Extract the (x, y) coordinate from the center of the cell holding the provided text.  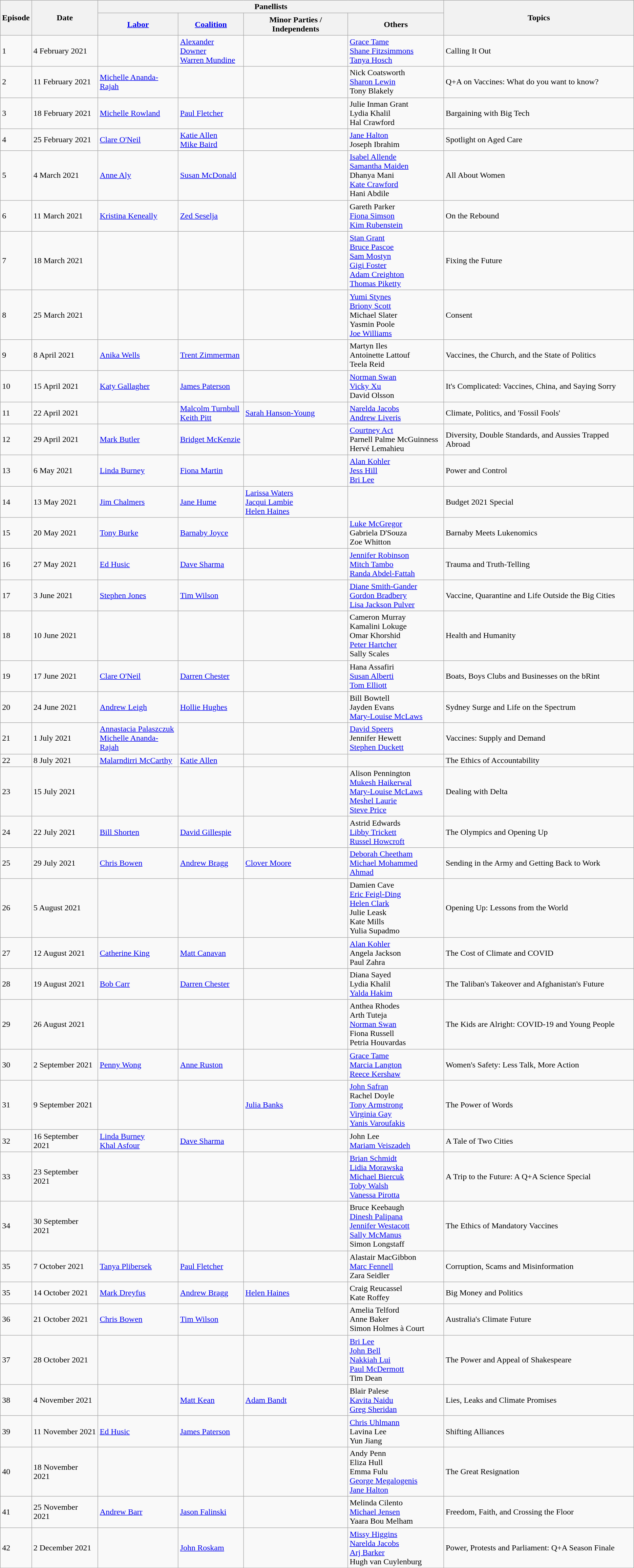
34 (16, 1226)
Grace TameShane FitzsimmonsTanya Hosch (396, 51)
11 November 2021 (65, 1431)
37 (16, 1360)
Labor (138, 24)
Brian SchmidtLidia MorawskaMichael BiercukToby WalshVanessa Pirotta (396, 1177)
4 February 2021 (65, 51)
Andy PennEliza HullEmma FuluGeorge MegalogenisJane Halton (396, 1471)
Bruce KeebaughDinesh PalipanaJennifer WestacottSally McManusSimon Longstaff (396, 1226)
Jim Chalmers (138, 502)
Jason Falinski (211, 1512)
Diversity, Double Standards, and Aussies Trapped Abroad (539, 440)
Spotlight on Aged Care (539, 140)
Susan McDonald (211, 175)
Deborah CheethamMichael Mohammed Ahmad (396, 863)
Calling It Out (539, 51)
Hollie Hughes (211, 707)
Date (65, 18)
Andrew Leigh (138, 707)
25 November 2021 (65, 1512)
5 (16, 175)
Norman SwanVicky XuDavid Olsson (396, 386)
2 December 2021 (65, 1548)
Minor Parties / Independents (296, 24)
Katy Gallagher (138, 386)
Bill BowtellJayden EvansMary-Louise McLaws (396, 707)
41 (16, 1512)
21 (16, 738)
18 March 2021 (65, 261)
19 (16, 676)
36 (16, 1319)
All About Women (539, 175)
Alan KohlerAngela JacksonPaul Zahra (396, 953)
Budget 2021 Special (539, 502)
8 July 2021 (65, 760)
19 August 2021 (65, 984)
Alexander DownerWarren Mundine (211, 51)
Barnaby Meets Lukenomics (539, 533)
6 May 2021 (65, 471)
Climate, Politics, and 'Fossil Fools' (539, 412)
Vaccines, the Church, and the State of Politics (539, 355)
Mark Butler (138, 440)
Jane Hume (211, 502)
5 August 2021 (65, 908)
Missy HigginsNarelda JacobsArj BarkerHugh van Cuylenburg (396, 1548)
15 April 2021 (65, 386)
4 March 2021 (65, 175)
42 (16, 1548)
10 June 2021 (65, 636)
Corruption, Scams and Misinformation (539, 1266)
The Ethics of Accountability (539, 760)
Melinda CilentoMichael JensenYaara Bou Melham (396, 1512)
Martyn IlesAntoinette LattoufTeela Reid (396, 355)
The Ethics of Mandatory Vaccines (539, 1226)
1 July 2021 (65, 738)
18 November 2021 (65, 1471)
29 July 2021 (65, 863)
16 (16, 564)
Shifting Alliances (539, 1431)
7 (16, 261)
Nick CoatsworthSharon LewinTony Blakely (396, 82)
22 (16, 760)
Anthea RhodesArth TutejaNorman SwanFiona RussellPetria Houvardas (396, 1024)
Catherine King (138, 953)
Power, Protests and Parliament: Q+A Season Finale (539, 1548)
27 May 2021 (65, 564)
4 (16, 140)
3 (16, 113)
Courtney ActParnell Palme McGuinnessHervé Lemahieu (396, 440)
The Power and Appeal of Shakespeare (539, 1360)
Alan KohlerJess HillBri Lee (396, 471)
4 November 2021 (65, 1400)
Michelle Ananda-Rajah (138, 82)
Craig ReucasselKate Roffey (396, 1293)
18 February 2021 (65, 113)
A Tale of Two Cities (539, 1141)
23 September 2021 (65, 1177)
23 (16, 791)
Jennifer RobinsonMitch TamboRanda Abdel-Fattah (396, 564)
Anne Aly (138, 175)
28 (16, 984)
3 June 2021 (65, 595)
38 (16, 1400)
25 February 2021 (65, 140)
Fixing the Future (539, 261)
Astrid EdwardsLibby TrickettRussel Howcroft (396, 832)
27 (16, 953)
Bill Shorten (138, 832)
Trauma and Truth-Telling (539, 564)
13 (16, 471)
1 (16, 51)
24 June 2021 (65, 707)
Isabel AllendeSamantha MaidenDhanya ManiKate CrawfordHani Abdile (396, 175)
Michelle Rowland (138, 113)
Sydney Surge and Life on the Spectrum (539, 707)
Linda BurneyKhal Asfour (138, 1141)
Grace TameMarcia LangtonReece Kershaw (396, 1065)
2 September 2021 (65, 1065)
11 (16, 412)
Amelia TelfordAnne BakerSimon Holmes à Court (396, 1319)
Stephen Jones (138, 595)
Andrew Barr (138, 1512)
17 June 2021 (65, 676)
31 (16, 1105)
David SpeersJennifer HewettStephen Duckett (396, 738)
Bri LeeJohn BellNakkiah LuiPaul McDermottTim Dean (396, 1360)
29 April 2021 (65, 440)
11 March 2021 (65, 216)
18 (16, 636)
Others (396, 24)
29 (16, 1024)
7 October 2021 (65, 1266)
12 August 2021 (65, 953)
26 August 2021 (65, 1024)
Matt Kean (211, 1400)
Julie Inman GrantLydia KhalilHal Crawford (396, 113)
12 (16, 440)
Barnaby Joyce (211, 533)
Sending in the Army and Getting Back to Work (539, 863)
Damien CaveEric Feigl-DingHelen ClarkJulie LeaskKate MillsYulia Supadmo (396, 908)
Zed Seselja (211, 216)
David Gillespie (211, 832)
Helen Haines (296, 1293)
Diana SayedLydia KhalilYalda Hakim (396, 984)
Yumi StynesBriony ScottMichael SlaterYasmin PooleJoe Williams (396, 315)
Sarah Hanson-Young (296, 412)
Blair PaleseKavita NaiduGreg Sheridan (396, 1400)
25 March 2021 (65, 315)
John SafranRachel DoyleTony ArmstrongVirginia GayYanis Varoufakis (396, 1105)
Adam Bandt (296, 1400)
The Kids are Alright: COVID-19 and Young People (539, 1024)
Bargaining with Big Tech (539, 113)
Health and Humanity (539, 636)
Mark Dreyfus (138, 1293)
The Great Resignation (539, 1471)
24 (16, 832)
Coalition (211, 24)
Linda Burney (138, 471)
Penny Wong (138, 1065)
Consent (539, 315)
Women's Safety: Less Talk, More Action (539, 1065)
Anika Wells (138, 355)
The Cost of Climate and COVID (539, 953)
Tony Burke (138, 533)
Vaccines: Supply and Demand (539, 738)
Larissa WatersJacqui LambieHelen Haines (296, 502)
Gareth ParkerFiona SimsonKim Rubenstein (396, 216)
6 (16, 216)
13 May 2021 (65, 502)
Bob Carr (138, 984)
33 (16, 1177)
Clover Moore (296, 863)
Cameron MurrayKamalini LokugeOmar KhorshidPeter HartcherSally Scales (396, 636)
The Power of Words (539, 1105)
Vaccine, Quarantine and Life Outside the Big Cities (539, 595)
16 September 2021 (65, 1141)
Kristina Keneally (138, 216)
Trent Zimmerman (211, 355)
Diane Smith-GanderGordon BradberyLisa Jackson Pulver (396, 595)
30 (16, 1065)
26 (16, 908)
Q+A on Vaccines: What do you want to know? (539, 82)
8 April 2021 (65, 355)
The Olympics and Opening Up (539, 832)
Jane HaltonJoseph Ibrahim (396, 140)
39 (16, 1431)
It's Complicated: Vaccines, China, and Saying Sorry (539, 386)
11 February 2021 (65, 82)
15 July 2021 (65, 791)
28 October 2021 (65, 1360)
Episode (16, 18)
Fiona Martin (211, 471)
Alastair MacGibbonMarc FennellZara Seidler (396, 1266)
Annastacia PalaszczukMichelle Ananda-Rajah (138, 738)
Matt Canavan (211, 953)
8 (16, 315)
15 (16, 533)
22 April 2021 (65, 412)
30 September 2021 (65, 1226)
Tanya Plibersek (138, 1266)
10 (16, 386)
9 September 2021 (65, 1105)
9 (16, 355)
Freedom, Faith, and Crossing the Floor (539, 1512)
Lies, Leaks and Climate Promises (539, 1400)
Chris UhlmannLavina LeeYun Jiang (396, 1431)
17 (16, 595)
Luke McGregorGabriela D'SouzaZoe Whitton (396, 533)
Hana AssafiriSusan AlbertiTom Elliott (396, 676)
Narelda JacobsAndrew Liveris (396, 412)
Stan GrantBruce PascoeSam MostynGigi FosterAdam CreightonThomas Piketty (396, 261)
Malarndirri McCarthy (138, 760)
Julia Banks (296, 1105)
Power and Control (539, 471)
Boats, Boys Clubs and Businesses on the bRint (539, 676)
14 October 2021 (65, 1293)
32 (16, 1141)
John Roskam (211, 1548)
Opening Up: Lessons from the World (539, 908)
Anne Ruston (211, 1065)
22 July 2021 (65, 832)
Alison PenningtonMukesh HaikerwalMary-Louise McLawsMeshel LaurieSteve Price (396, 791)
John LeeMariam Veiszadeh (396, 1141)
The Taliban's Takeover and Afghanistan's Future (539, 984)
Malcolm TurnbullKeith Pitt (211, 412)
20 May 2021 (65, 533)
Bridget McKenzie (211, 440)
40 (16, 1471)
Dealing with Delta (539, 791)
20 (16, 707)
Big Money and Politics (539, 1293)
Panellists (271, 7)
Katie Allen (211, 760)
Australia's Climate Future (539, 1319)
Topics (539, 18)
2 (16, 82)
14 (16, 502)
Katie AllenMike Baird (211, 140)
21 October 2021 (65, 1319)
A Trip to the Future: A Q+A Science Special (539, 1177)
On the Rebound (539, 216)
25 (16, 863)
